Pinpoint the cell where the given text exists, returning its (X, Y) midpoint coordinate. 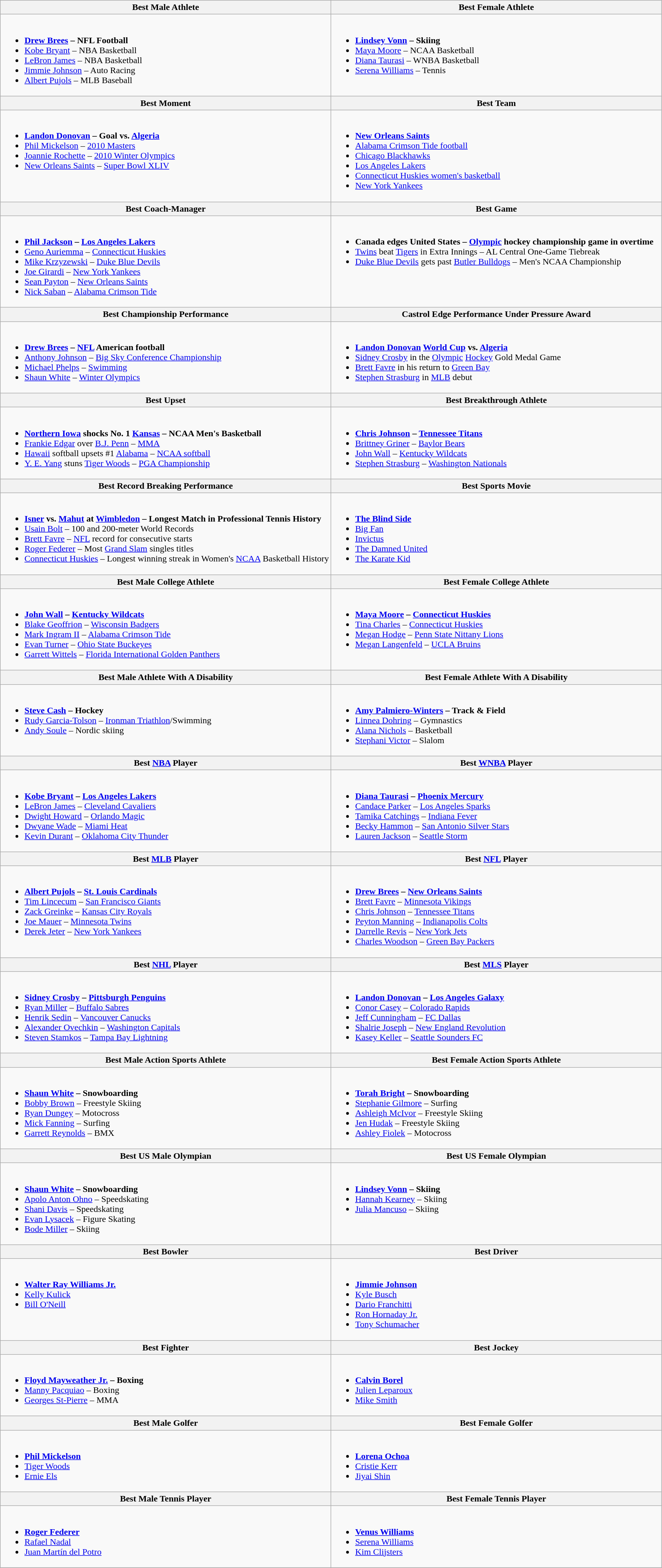
Best Coach-Manager (166, 209)
Best Driver (496, 1251)
Walter Ray Williams Jr.Kelly KulickBill O'Neill (166, 1299)
Best Female Action Sports Athlete (496, 1060)
Lorena OchoaCristie KerrJiyai Shin (496, 1461)
Best MLS Player (496, 964)
Calvin Borel Julien LeparouxMike Smith (496, 1385)
Best Female Tennis Player (496, 1499)
Drew Brees – NFL Football Kobe Bryant – NBA BasketballLeBron James – NBA BasketballJimmie Johnson – Auto RacingAlbert Pujols – MLB Baseball (166, 55)
Drew Brees – NFL American footballAnthony Johnson – Big Sky Conference ChampionshipMichael Phelps – SwimmingShaun White – Winter Olympics (166, 357)
Lindsey Vonn – SkiingMaya Moore – NCAA BasketballDiana Taurasi – WNBA BasketballSerena Williams – Tennis (496, 55)
Best Record Breaking Performance (166, 486)
Castrol Edge Performance Under Pressure Award (496, 314)
Best US Female Olympian (496, 1156)
Best Female College Athlete (496, 582)
Best Game (496, 209)
Best NFL Player (496, 859)
Best Bowler (166, 1251)
Torah Bright – Snowboarding Stephanie Gilmore – Surfing Ashleigh McIvor – Freestyle SkiingJen Hudak – Freestyle SkiingAshley Fiolek – Motocross (496, 1108)
Venus WilliamsSerena Williams Kim Clijsters (496, 1537)
Best NHL Player (166, 964)
Best Male Athlete (166, 7)
Chris Johnson – Tennessee TitansBrittney Griner – Baylor BearsJohn Wall – Kentucky WildcatsStephen Strasburg – Washington Nationals (496, 443)
Best Moment (166, 103)
Maya Moore – Connecticut HuskiesTina Charles – Connecticut HuskiesMegan Hodge – Penn State Nittany LionsMegan Langenfeld – UCLA Bruins (496, 629)
Best Male Action Sports Athlete (166, 1060)
Best US Male Olympian (166, 1156)
Best Fighter (166, 1347)
Best Male College Athlete (166, 582)
Lindsey Vonn – SkiingHannah Kearney – SkiingJulia Mancuso – Skiing (496, 1203)
Best MLB Player (166, 859)
Best Male Golfer (166, 1423)
Landon Donovan – Goal vs. AlgeriaPhil Mickelson – 2010 MastersJoannie Rochette – 2010 Winter OlympicsNew Orleans Saints – Super Bowl XLIV (166, 156)
Shaun White – SnowboardingBobby Brown – Freestyle SkiingRyan Dungey – Motocross Mick Fanning – SurfingGarrett Reynolds – BMX (166, 1108)
Best Sports Movie (496, 486)
Best Female Athlete With A Disability (496, 677)
Roger Federer Rafael Nadal Juan Martín del Potro (166, 1537)
Best Team (496, 103)
Steve Cash – HockeyRudy Garcia-Tolson – Ironman Triathlon/SwimmingAndy Soule – Nordic skiing (166, 720)
Floyd Mayweather Jr. – Boxing Manny Pacquiao – Boxing Georges St-Pierre – MMA (166, 1385)
Best Breakthrough Athlete (496, 400)
Best WNBA Player (496, 763)
Best Championship Performance (166, 314)
The Blind SideBig FanInvictusThe Damned UnitedThe Karate Kid (496, 533)
Phil MickelsonTiger Woods Ernie Els (166, 1461)
Best Male Tennis Player (166, 1499)
Best NBA Player (166, 763)
Best Female Golfer (496, 1423)
Best Female Athlete (496, 7)
Jimmie JohnsonKyle Busch Dario FranchittiRon Hornaday Jr.Tony Schumacher (496, 1299)
Amy Palmiero-Winters – Track & FieldLinnea Dohring – GymnasticsAlana Nichols – BasketballStephani Victor – Slalom (496, 720)
Best Upset (166, 400)
New Orleans SaintsAlabama Crimson Tide footballChicago BlackhawksLos Angeles LakersConnecticut Huskies women's basketballNew York Yankees (496, 156)
Shaun White – SnowboardingApolo Anton Ohno – SpeedskatingShani Davis – SpeedskatingEvan Lysacek – Figure SkatingBode Miller – Skiing (166, 1203)
Best Jockey (496, 1347)
Best Male Athlete With A Disability (166, 677)
